Provide the (X, Y) coordinate of the cell's center where the given text is located.  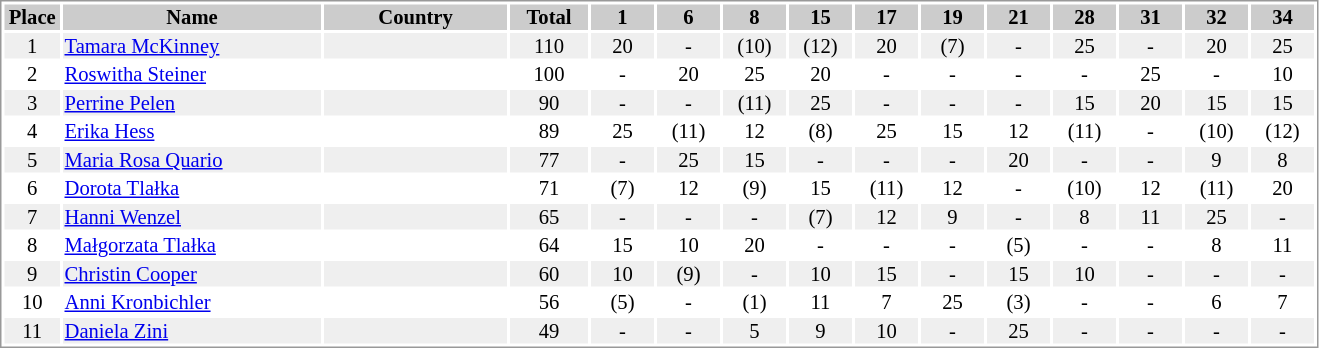
Erika Hess (192, 131)
Dorota Tlałka (192, 189)
17 (886, 17)
Anni Kronbichler (192, 303)
28 (1084, 17)
110 (549, 46)
Tamara McKinney (192, 46)
19 (952, 17)
65 (549, 217)
89 (549, 131)
(8) (820, 131)
32 (1216, 17)
71 (549, 189)
4 (32, 131)
34 (1282, 17)
2 (32, 75)
Maria Rosa Quario (192, 160)
90 (549, 103)
100 (549, 75)
Total (549, 17)
(1) (754, 303)
21 (1018, 17)
Christin Cooper (192, 274)
Roswitha Steiner (192, 75)
3 (32, 103)
Hanni Wenzel (192, 217)
77 (549, 160)
Name (192, 17)
Perrine Pelen (192, 103)
Place (32, 17)
56 (549, 303)
Daniela Zini (192, 331)
49 (549, 331)
64 (549, 245)
Country (416, 17)
60 (549, 274)
(3) (1018, 303)
31 (1150, 17)
Małgorzata Tlałka (192, 245)
